For the text-containing cell, return its midpoint in (x, y) coordinate format. 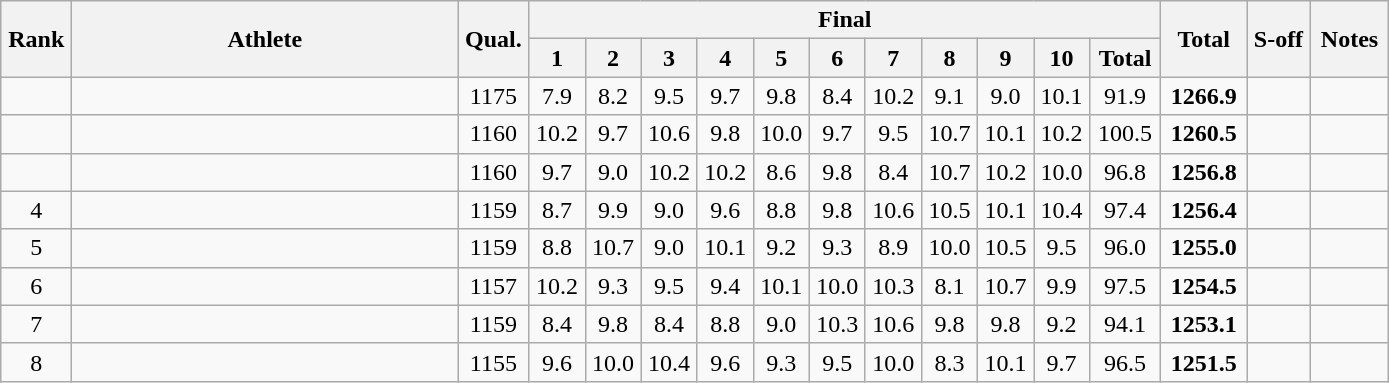
Rank (36, 39)
Final (845, 20)
8.3 (949, 362)
9.4 (725, 286)
1155 (494, 362)
3 (669, 58)
8.1 (949, 286)
10 (1062, 58)
94.1 (1126, 324)
8.6 (781, 172)
8.7 (557, 210)
9 (1005, 58)
96.0 (1126, 248)
1 (557, 58)
1256.8 (1204, 172)
1255.0 (1204, 248)
Athlete (265, 39)
1260.5 (1204, 134)
97.5 (1126, 286)
96.5 (1126, 362)
1157 (494, 286)
8.9 (893, 248)
97.4 (1126, 210)
1175 (494, 96)
2 (613, 58)
7.9 (557, 96)
1253.1 (1204, 324)
1254.5 (1204, 286)
91.9 (1126, 96)
Qual. (494, 39)
100.5 (1126, 134)
Notes (1350, 39)
8.2 (613, 96)
9.1 (949, 96)
1256.4 (1204, 210)
1251.5 (1204, 362)
96.8 (1126, 172)
1266.9 (1204, 96)
S-off (1279, 39)
